Capture the cell that displays the provided text and extract its (x, y) central coordinate. 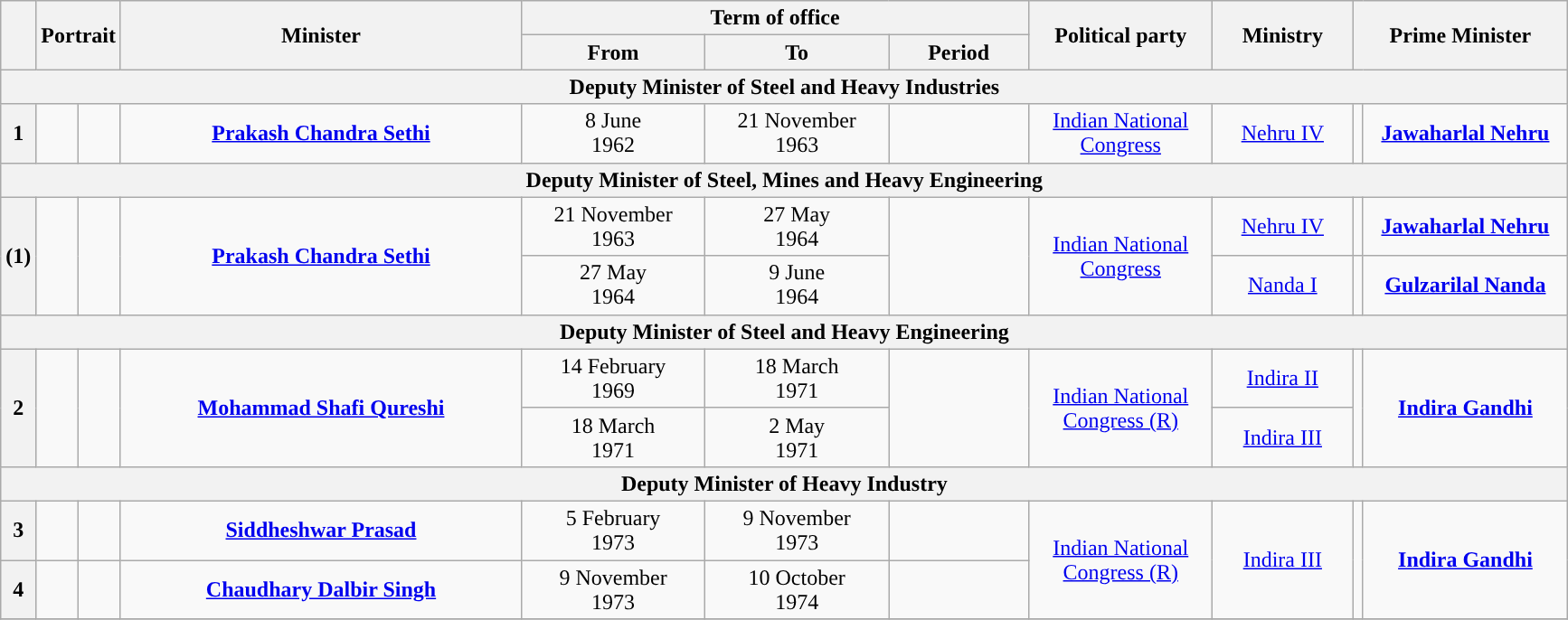
Gulzarilal Nanda (1465, 286)
Siddheshwar Prasad (320, 530)
9 June1964 (798, 286)
3 (18, 530)
1 (18, 134)
Deputy Minister of Heavy Industry (785, 484)
5 February1973 (613, 530)
2 (18, 408)
Indira II (1282, 378)
14 February1969 (613, 378)
2 May1971 (798, 437)
To (798, 52)
Chaudhary Dalbir Singh (320, 589)
Deputy Minister of Steel and Heavy Industries (785, 87)
Nanda I (1282, 286)
8 June1962 (613, 134)
Mohammad Shafi Qureshi (320, 408)
Ministry (1282, 35)
Minister (320, 35)
Prime Minister (1460, 35)
Deputy Minister of Steel, Mines and Heavy Engineering (785, 180)
Term of office (776, 18)
From (613, 52)
Political party (1121, 35)
4 (18, 589)
10 October1974 (798, 589)
Deputy Minister of Steel and Heavy Engineering (785, 332)
Portrait (79, 35)
(1) (18, 256)
Period (959, 52)
